Search for the cell housing the specified text and yield its [x, y] center coordinate. 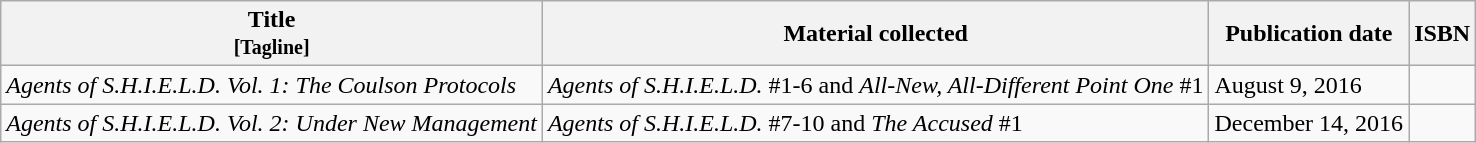
Agents of S.H.I.E.L.D. #7-10 and The Accused #1 [876, 123]
Material collected [876, 34]
Agents of S.H.I.E.L.D. Vol. 2: Under New Management [272, 123]
Agents of S.H.I.E.L.D. Vol. 1: The Coulson Protocols [272, 85]
December 14, 2016 [1309, 123]
Agents of S.H.I.E.L.D. #1-6 and All-New, All-Different Point One #1 [876, 85]
ISBN [1442, 34]
August 9, 2016 [1309, 85]
Publication date [1309, 34]
Title[Tagline] [272, 34]
